Return [x, y] of the center of cell containing provided text 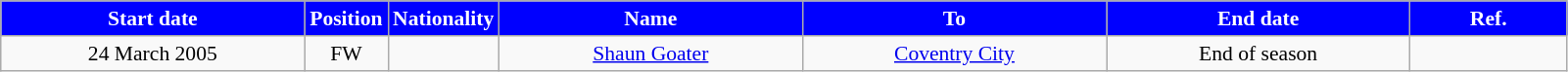
Name [650, 18]
24 March 2005 [153, 54]
Shaun Goater [650, 54]
FW [347, 54]
Ref. [1489, 18]
Position [347, 18]
To [954, 18]
End of season [1259, 54]
Start date [153, 18]
Nationality [443, 18]
End date [1259, 18]
Coventry City [954, 54]
